Provide the [X, Y] coordinate of the cell's center where the given text is located.  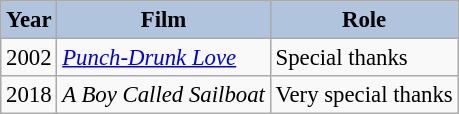
Very special thanks [364, 95]
Punch-Drunk Love [164, 58]
Role [364, 20]
Special thanks [364, 58]
2018 [29, 95]
Film [164, 20]
A Boy Called Sailboat [164, 95]
2002 [29, 58]
Year [29, 20]
